Identify which cell holds the provided text, then report its [X, Y] central coordinate. 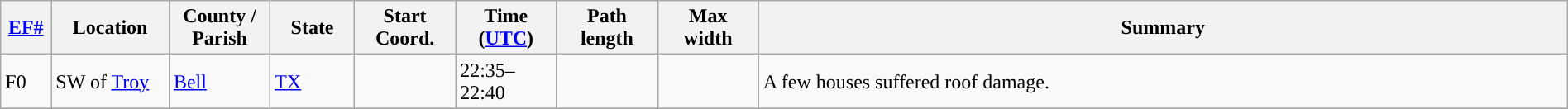
Summary [1163, 28]
TX [313, 81]
Start Coord. [404, 28]
F0 [26, 81]
County / Parish [219, 28]
EF# [26, 28]
Path length [607, 28]
Time (UTC) [506, 28]
Bell [219, 81]
State [313, 28]
SW of Troy [111, 81]
A few houses suffered roof damage. [1163, 81]
22:35–22:40 [506, 81]
Location [111, 28]
Max width [708, 28]
